For the text-containing cell, return its midpoint in (X, Y) coordinate format. 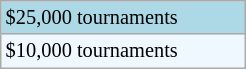
$10,000 tournaments (124, 51)
$25,000 tournaments (124, 17)
